Return [X, Y] of the center of cell containing provided text 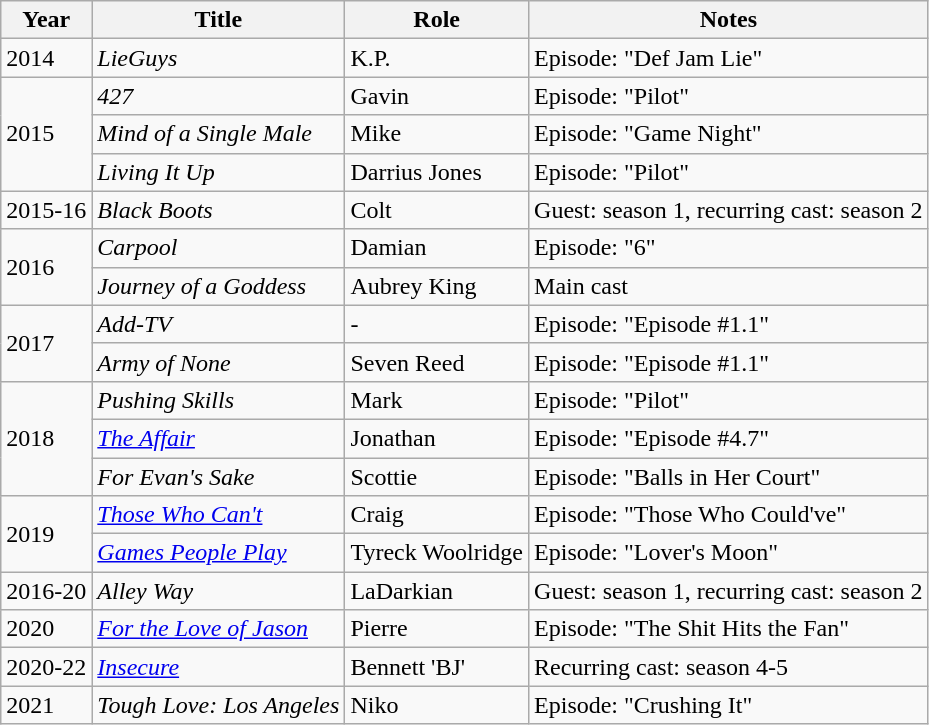
Darrius Jones [437, 172]
Alley Way [218, 591]
Scottie [437, 477]
For the Love of Jason [218, 629]
Episode: "Those Who Could've" [729, 515]
Notes [729, 20]
The Affair [218, 438]
Title [218, 20]
2019 [46, 534]
Insecure [218, 667]
Tyreck Woolridge [437, 553]
Mike [437, 134]
2014 [46, 58]
Living It Up [218, 172]
Add-TV [218, 324]
Seven Reed [437, 362]
Niko [437, 705]
Craig [437, 515]
2017 [46, 343]
Episode: "Game Night" [729, 134]
Games People Play [218, 553]
Episode: "Crushing It" [729, 705]
Mind of a Single Male [218, 134]
2016 [46, 267]
Gavin [437, 96]
2015-16 [46, 210]
Carpool [218, 248]
Aubrey King [437, 286]
Jonathan [437, 438]
Colt [437, 210]
2020 [46, 629]
Episode: "Episode #4.7" [729, 438]
2018 [46, 438]
2021 [46, 705]
Role [437, 20]
Episode: "Lover's Moon" [729, 553]
Journey of a Goddess [218, 286]
Episode: "Balls in Her Court" [729, 477]
For Evan's Sake [218, 477]
2020-22 [46, 667]
Episode: "The Shit Hits the Fan" [729, 629]
LaDarkian [437, 591]
Pierre [437, 629]
2016-20 [46, 591]
Bennett 'BJ' [437, 667]
Pushing Skills [218, 400]
2015 [46, 134]
LieGuys [218, 58]
Black Boots [218, 210]
Year [46, 20]
- [437, 324]
Recurring cast: season 4-5 [729, 667]
Tough Love: Los Angeles [218, 705]
Army of None [218, 362]
Damian [437, 248]
427 [218, 96]
Episode: "Def Jam Lie" [729, 58]
Episode: "6" [729, 248]
Those Who Can't [218, 515]
K.P. [437, 58]
Main cast [729, 286]
Mark [437, 400]
